Extract the [X, Y] coordinate from the center of the cell holding the provided text.  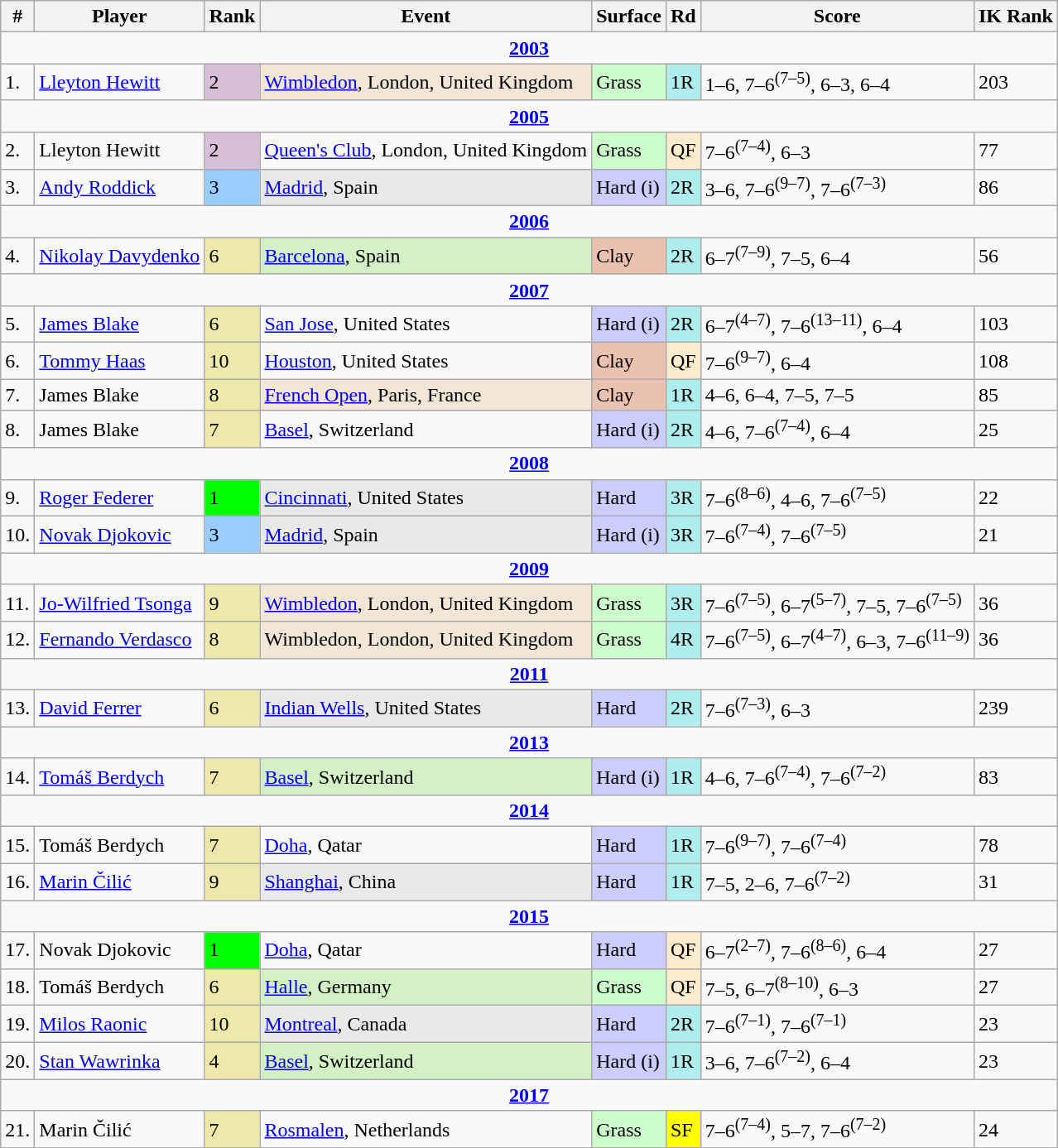
Milos Raonic [119, 1025]
Queen's Club, London, United Kingdom [426, 151]
7–6(7–4), 6–3 [837, 151]
4R [683, 641]
Fernando Verdasco [119, 641]
2014 [530, 811]
San Jose, United States [426, 324]
2005 [530, 116]
24 [1015, 1129]
78 [1015, 846]
2015 [530, 916]
Andy Roddick [119, 187]
2. [18, 151]
86 [1015, 187]
# [18, 17]
3–6, 7–6(9–7), 7–6(7–3) [837, 187]
Montreal, Canada [426, 1025]
1–6, 7–6(7–5), 6–3, 6–4 [837, 83]
4–6, 7–6(7–4), 6–4 [837, 429]
French Open, Paris, France [426, 395]
22 [1015, 498]
Houston, United States [426, 361]
7. [18, 395]
103 [1015, 324]
11. [18, 603]
Tommy Haas [119, 361]
7–6(7–5), 6–7(5–7), 7–5, 7–6(7–5) [837, 603]
Roger Federer [119, 498]
Halle, Germany [426, 987]
8. [18, 429]
4–6, 6–4, 7–5, 7–5 [837, 395]
31 [1015, 882]
David Ferrer [119, 708]
4 [232, 1061]
12. [18, 641]
2011 [530, 674]
6–7(7–9), 7–5, 6–4 [837, 257]
15. [18, 846]
239 [1015, 708]
SF [683, 1129]
4. [18, 257]
10. [18, 535]
56 [1015, 257]
Shanghai, China [426, 882]
6–7(4–7), 7–6(13–11), 6–4 [837, 324]
77 [1015, 151]
7–6(9–7), 7–6(7–4) [837, 846]
21 [1015, 535]
108 [1015, 361]
6. [18, 361]
18. [18, 987]
17. [18, 950]
85 [1015, 395]
1. [18, 83]
13. [18, 708]
21. [18, 1129]
7–6(7–4), 7–6(7–5) [837, 535]
Nikolay Davydenko [119, 257]
2009 [530, 569]
203 [1015, 83]
7–6(7–5), 6–7(4–7), 6–3, 7–6(11–9) [837, 641]
Indian Wells, United States [426, 708]
Rosmalen, Netherlands [426, 1129]
2007 [530, 290]
7–6(7–3), 6–3 [837, 708]
5. [18, 324]
7–6(8–6), 4–6, 7–6(7–5) [837, 498]
Cincinnati, United States [426, 498]
2013 [530, 742]
3. [18, 187]
25 [1015, 429]
2017 [530, 1095]
14. [18, 776]
19. [18, 1025]
Rank [232, 17]
3–6, 7–6(7–2), 6–4 [837, 1061]
Score [837, 17]
4–6, 7–6(7–4), 7–6(7–2) [837, 776]
7–5, 6–7(8–10), 6–3 [837, 987]
Rd [683, 17]
Player [119, 17]
7–5, 2–6, 7–6(7–2) [837, 882]
9. [18, 498]
2006 [530, 222]
2008 [530, 464]
Event [426, 17]
IK Rank [1015, 17]
7–6(7–1), 7–6(7–1) [837, 1025]
2003 [530, 48]
7–6(7–4), 5–7, 7–6(7–2) [837, 1129]
83 [1015, 776]
Jo-Wilfried Tsonga [119, 603]
Barcelona, Spain [426, 257]
6–7(2–7), 7–6(8–6), 6–4 [837, 950]
7–6(9–7), 6–4 [837, 361]
20. [18, 1061]
16. [18, 882]
Surface [629, 17]
Stan Wawrinka [119, 1061]
